Identify which cell holds the provided text, then report its [X, Y] central coordinate. 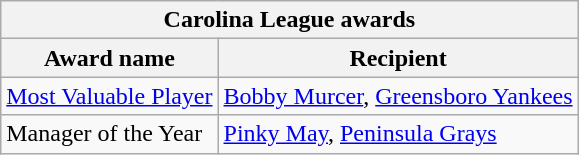
Carolina League awards [290, 20]
Pinky May, Peninsula Grays [398, 134]
Manager of the Year [110, 134]
Recipient [398, 58]
Most Valuable Player [110, 96]
Bobby Murcer, Greensboro Yankees [398, 96]
Award name [110, 58]
